From the cell containing the given text, extract its center point as (x, y) coordinate. 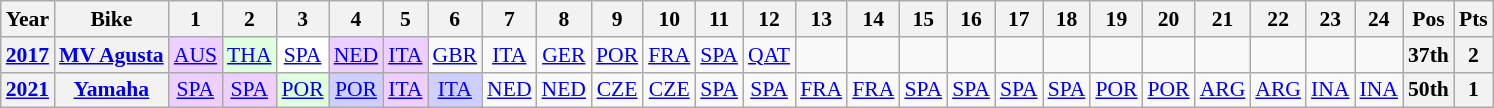
18 (1067, 19)
23 (1330, 19)
GBR (456, 55)
13 (821, 19)
17 (1019, 19)
8 (564, 19)
Year (28, 19)
Pos (1428, 19)
2021 (28, 90)
14 (873, 19)
16 (971, 19)
Pts (1474, 19)
22 (1278, 19)
3 (303, 19)
QAT (769, 55)
15 (923, 19)
Yamaha (112, 90)
10 (669, 19)
20 (1168, 19)
7 (509, 19)
12 (769, 19)
50th (1428, 90)
2017 (28, 55)
5 (405, 19)
19 (1116, 19)
6 (456, 19)
9 (617, 19)
11 (719, 19)
GER (564, 55)
Bike (112, 19)
4 (356, 19)
21 (1223, 19)
37th (1428, 55)
AUS (196, 55)
24 (1378, 19)
THA (249, 55)
MV Agusta (112, 55)
